Locate the cell with the specified text and output its (X, Y) center coordinate. 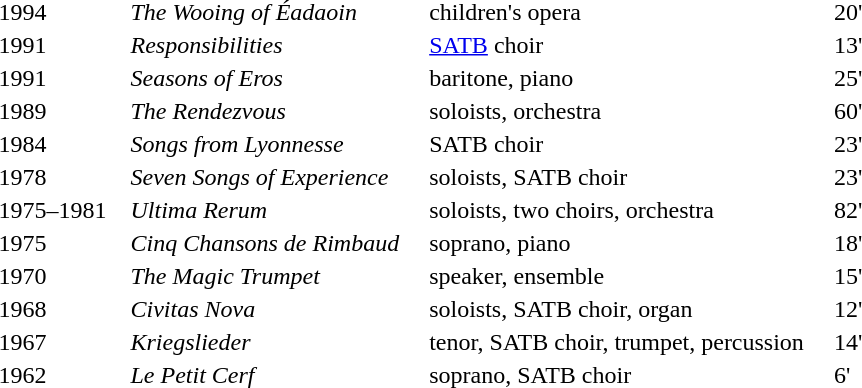
Seasons of Eros (277, 78)
soloists, SATB choir (629, 177)
speaker, ensemble (629, 276)
The Magic Trumpet (277, 276)
soloists, SATB choir, organ (629, 309)
The Rendezvous (277, 111)
Cinq Chansons de Rimbaud (277, 243)
tenor, SATB choir, trumpet, percussion (629, 342)
baritone, piano (629, 78)
Ultima Rerum (277, 210)
Seven Songs of Experience (277, 177)
Civitas Nova (277, 309)
Songs from Lyonnesse (277, 144)
soprano, piano (629, 243)
Responsibilities (277, 45)
Kriegslieder (277, 342)
soloists, two choirs, orchestra (629, 210)
soloists, orchestra (629, 111)
